Determine the (x, y) coordinate at the center of the cell enclosing the given text.  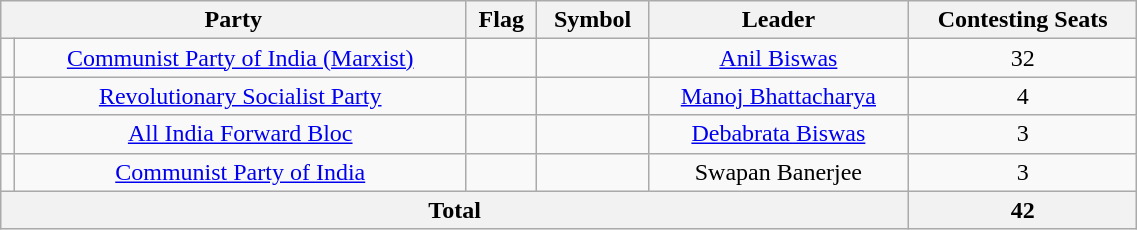
Debabrata Biswas (778, 134)
32 (1022, 58)
Contesting Seats (1022, 20)
Anil Biswas (778, 58)
Communist Party of India (Marxist) (240, 58)
Total (455, 210)
Communist Party of India (240, 172)
Leader (778, 20)
Symbol (592, 20)
Flag (502, 20)
All India Forward Bloc (240, 134)
Manoj Bhattacharya (778, 96)
Swapan Banerjee (778, 172)
Party (234, 20)
Revolutionary Socialist Party (240, 96)
4 (1022, 96)
42 (1022, 210)
